Output the (x, y) coordinate of the center of the cell containing the given text.  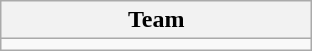
Team (156, 20)
